For the text-containing cell, return its midpoint in [X, Y] coordinate format. 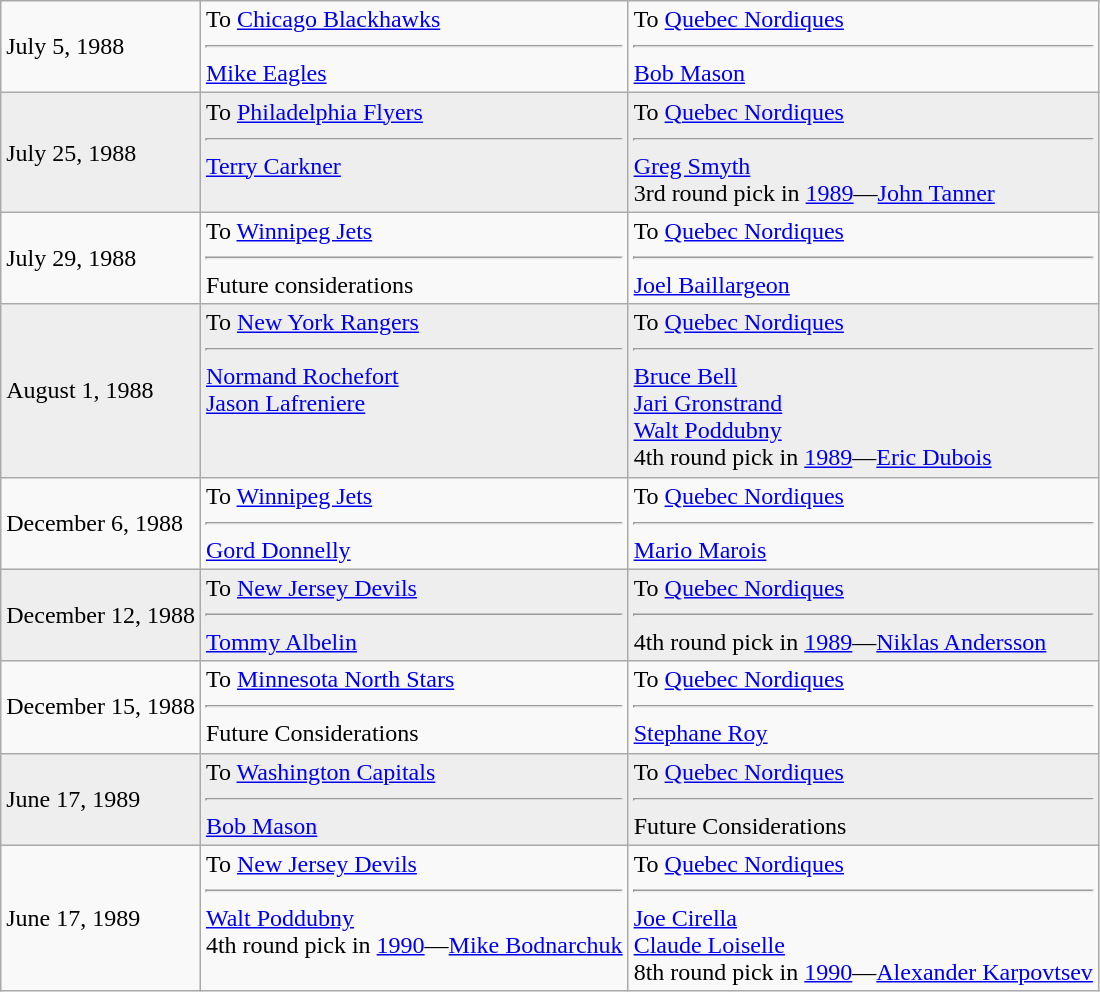
To Quebec NordiquesStephane Roy [863, 707]
To New Jersey DevilsTommy Albelin [414, 615]
To Quebec NordiquesBob Mason [863, 47]
To Washington CapitalsBob Mason [414, 799]
To Quebec NordiquesJoel Baillargeon [863, 258]
To Quebec Nordiques4th round pick in 1989—Niklas Andersson [863, 615]
To Philadelphia FlyersTerry Carkner [414, 152]
December 12, 1988 [101, 615]
To New Jersey DevilsWalt Poddubny 4th round pick in 1990—Mike Bodnarchuk [414, 918]
To Quebec NordiquesGreg Smyth 3rd round pick in 1989—John Tanner [863, 152]
To Winnipeg JetsGord Donnelly [414, 523]
To Winnipeg JetsFuture considerations [414, 258]
August 1, 1988 [101, 390]
To Chicago BlackhawksMike Eagles [414, 47]
To Quebec NordiquesMario Marois [863, 523]
July 25, 1988 [101, 152]
To Minnesota North StarsFuture Considerations [414, 707]
To Quebec NordiquesFuture Considerations [863, 799]
December 15, 1988 [101, 707]
December 6, 1988 [101, 523]
July 5, 1988 [101, 47]
To Quebec NordiquesBruce Bell Jari Gronstrand Walt Poddubny 4th round pick in 1989—Eric Dubois [863, 390]
July 29, 1988 [101, 258]
To New York RangersNormand Rochefort Jason Lafreniere [414, 390]
To Quebec NordiquesJoe Cirella Claude Loiselle 8th round pick in 1990—Alexander Karpovtsev [863, 918]
